Identify which cell holds the provided text, then report its (x, y) central coordinate. 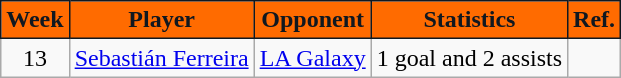
13 (35, 58)
Opponent (312, 20)
Sebastián Ferreira (162, 58)
1 goal and 2 assists (469, 58)
Statistics (469, 20)
Ref. (594, 20)
LA Galaxy (312, 58)
Player (162, 20)
Week (35, 20)
